Identify which cell holds the provided text, then report its (x, y) central coordinate. 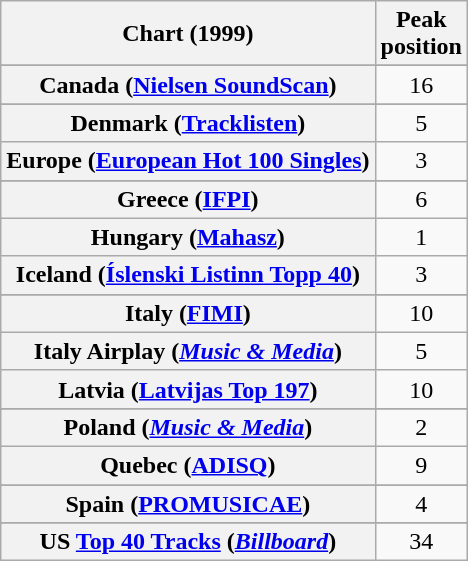
Quebec (ADISQ) (188, 465)
Europe (European Hot 100 Singles) (188, 161)
Canada (Nielsen SoundScan) (188, 85)
Greece (IFPI) (188, 199)
Hungary (Mahasz) (188, 237)
US Top 40 Tracks (Billboard) (188, 542)
9 (421, 465)
Iceland (Íslenski Listinn Topp 40) (188, 275)
Latvia (Latvijas Top 197) (188, 389)
Poland (Music & Media) (188, 427)
1 (421, 237)
2 (421, 427)
4 (421, 503)
Italy Airplay (Music & Media) (188, 351)
6 (421, 199)
Spain (PROMUSICAE) (188, 503)
16 (421, 85)
Denmark (Tracklisten) (188, 123)
Chart (1999) (188, 34)
Italy (FIMI) (188, 313)
34 (421, 542)
Peakposition (421, 34)
